Scan for the cell matching the given text and deliver its (x, y) coordinate at center. 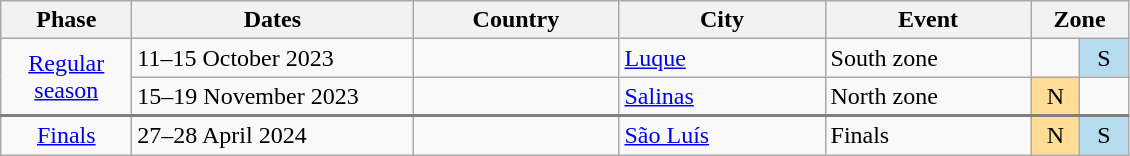
Country (516, 20)
North zone (928, 96)
Regularseason (66, 78)
27–28 April 2024 (272, 136)
15–19 November 2023 (272, 96)
South zone (928, 58)
São Luís (722, 136)
Phase (66, 20)
Salinas (722, 96)
11–15 October 2023 (272, 58)
Event (928, 20)
Dates (272, 20)
City (722, 20)
Luque (722, 58)
Zone (1080, 20)
